Return [x, y] of the center of cell containing provided text 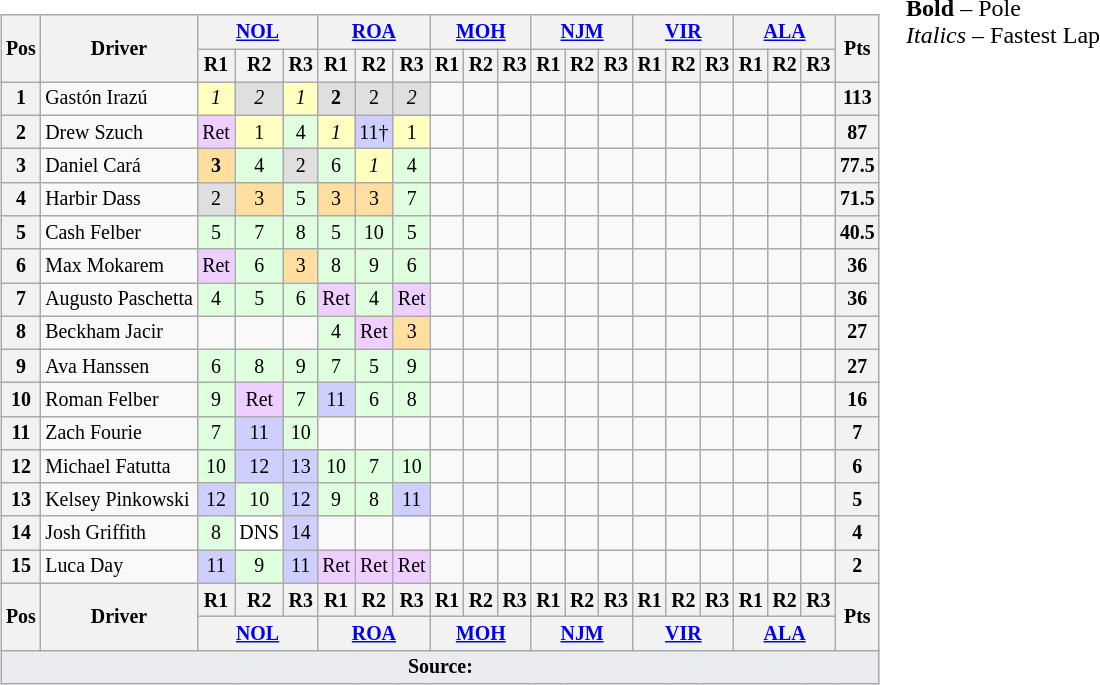
Josh Griffith [120, 532]
15 [20, 566]
71.5 [857, 198]
77.5 [857, 166]
Harbir Dass [120, 198]
11† [374, 132]
40.5 [857, 232]
Gastón Irazú [120, 98]
DNS [260, 532]
113 [857, 98]
Augusto Paschetta [120, 300]
87 [857, 132]
Beckham Jacir [120, 332]
Kelsey Pinkowski [120, 500]
Max Mokarem [120, 266]
16 [857, 400]
Daniel Cará [120, 166]
Ava Hanssen [120, 366]
Zach Fourie [120, 432]
Drew Szuch [120, 132]
Luca Day [120, 566]
Michael Fatutta [120, 466]
Cash Felber [120, 232]
Roman Felber [120, 400]
Source: [440, 666]
